Pinpoint the cell where the given text exists, returning its (x, y) midpoint coordinate. 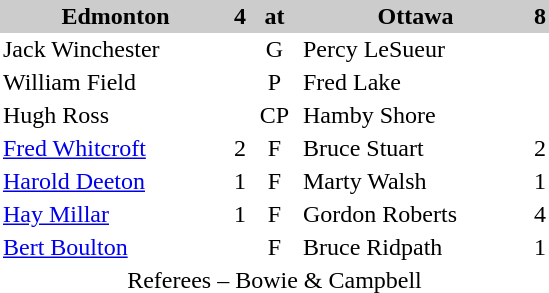
Harold Deeton (116, 182)
CP (274, 116)
Gordon Roberts (416, 214)
8 (540, 16)
Bruce Ridpath (416, 248)
P (274, 82)
at (274, 16)
Hamby Shore (416, 116)
Edmonton (116, 16)
William Field (116, 82)
Percy LeSueur (416, 50)
Bruce Stuart (416, 148)
Ottawa (416, 16)
Marty Walsh (416, 182)
Hay Millar (116, 214)
Bert Boulton (116, 248)
G (274, 50)
Fred Whitcroft (116, 148)
Jack Winchester (116, 50)
Fred Lake (416, 82)
Hugh Ross (116, 116)
